Output the (x, y) coordinate of the center of the cell containing the given text.  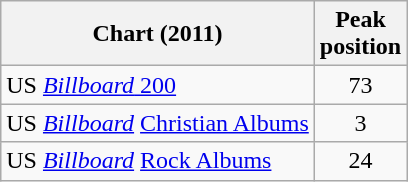
24 (360, 161)
US Billboard 200 (158, 85)
US Billboard Christian Albums (158, 123)
73 (360, 85)
Chart (2011) (158, 34)
Peakposition (360, 34)
3 (360, 123)
US Billboard Rock Albums (158, 161)
